Detect which cell encompasses the target text, then output its [x, y] center coordinate. 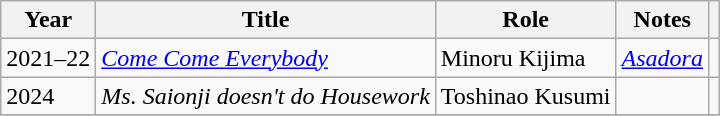
2024 [48, 96]
Toshinao Kusumi [526, 96]
Come Come Everybody [266, 58]
Notes [662, 20]
Minoru Kijima [526, 58]
Ms. Saionji doesn't do Housework [266, 96]
Year [48, 20]
2021–22 [48, 58]
Role [526, 20]
Title [266, 20]
Asadora [662, 58]
